Search for the cell housing the specified text and yield its (x, y) center coordinate. 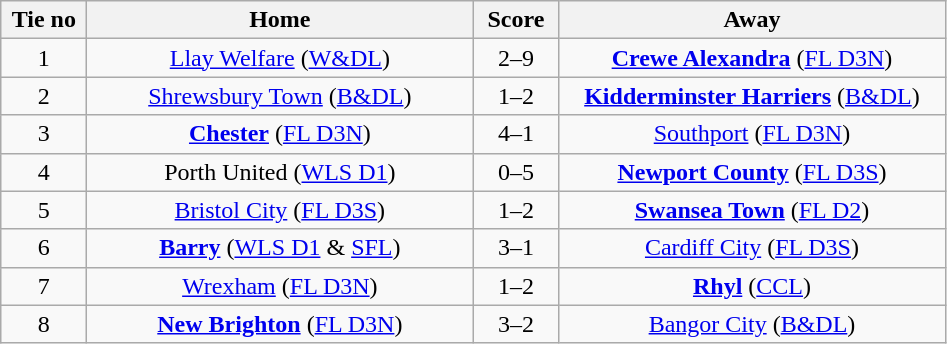
3–2 (516, 324)
8 (44, 324)
Llay Welfare (W&DL) (280, 58)
2–9 (516, 58)
4 (44, 172)
Crewe Alexandra (FL D3N) (752, 58)
4–1 (516, 134)
2 (44, 96)
Newport County (FL D3S) (752, 172)
0–5 (516, 172)
Chester (FL D3N) (280, 134)
Southport (FL D3N) (752, 134)
Swansea Town (FL D2) (752, 210)
Bristol City (FL D3S) (280, 210)
Score (516, 20)
3–1 (516, 248)
Porth United (WLS D1) (280, 172)
Cardiff City (FL D3S) (752, 248)
Barry (WLS D1 & SFL) (280, 248)
Kidderminster Harriers (B&DL) (752, 96)
Tie no (44, 20)
3 (44, 134)
Shrewsbury Town (B&DL) (280, 96)
Home (280, 20)
6 (44, 248)
New Brighton (FL D3N) (280, 324)
1 (44, 58)
5 (44, 210)
Wrexham (FL D3N) (280, 286)
Rhyl (CCL) (752, 286)
Away (752, 20)
7 (44, 286)
Bangor City (B&DL) (752, 324)
